Capture the cell that displays the provided text and extract its (X, Y) central coordinate. 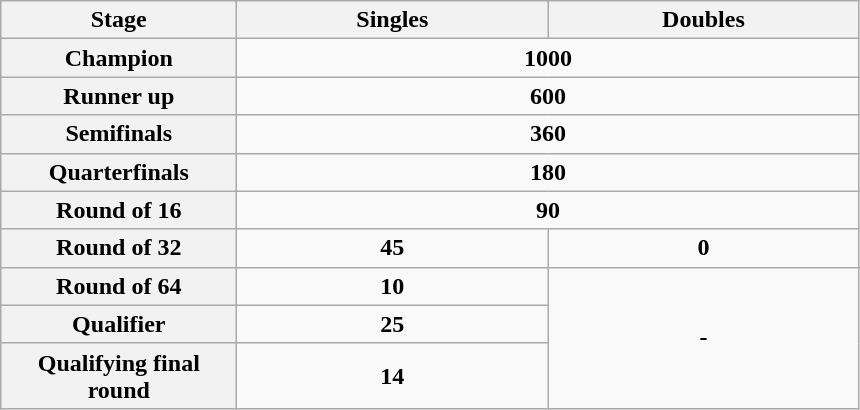
Champion (119, 58)
Runner up (119, 96)
Singles (392, 20)
Round of 16 (119, 210)
Semifinals (119, 134)
45 (392, 248)
Doubles (704, 20)
90 (548, 210)
Stage (119, 20)
Quarterfinals (119, 172)
180 (548, 172)
Qualifier (119, 324)
10 (392, 286)
- (704, 338)
1000 (548, 58)
Round of 64 (119, 286)
Qualifying final round (119, 376)
25 (392, 324)
600 (548, 96)
360 (548, 134)
Round of 32 (119, 248)
14 (392, 376)
0 (704, 248)
